Search for the cell housing the specified text and yield its [x, y] center coordinate. 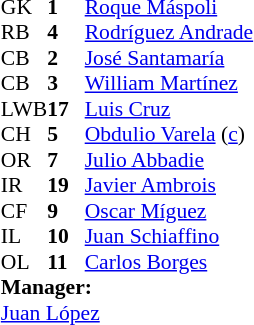
Javier Ambrois [169, 185]
19 [66, 185]
Luis Cruz [169, 109]
9 [66, 211]
7 [66, 160]
10 [66, 237]
Carlos Borges [169, 262]
IL [24, 237]
William Martínez [169, 83]
IR [24, 185]
CF [24, 211]
5 [66, 135]
2 [66, 58]
José Santamaría [169, 58]
17 [66, 109]
11 [66, 262]
Rodríguez Andrade [169, 33]
Obdulio Varela (c) [169, 135]
4 [66, 33]
Juan Schiaffino [169, 237]
OL [24, 262]
Julio Abbadie [169, 160]
RB [24, 33]
Manager: [127, 287]
LWB [24, 109]
CH [24, 135]
Oscar Míguez [169, 211]
OR [24, 160]
3 [66, 83]
